Identify which cell holds the provided text, then report its [x, y] central coordinate. 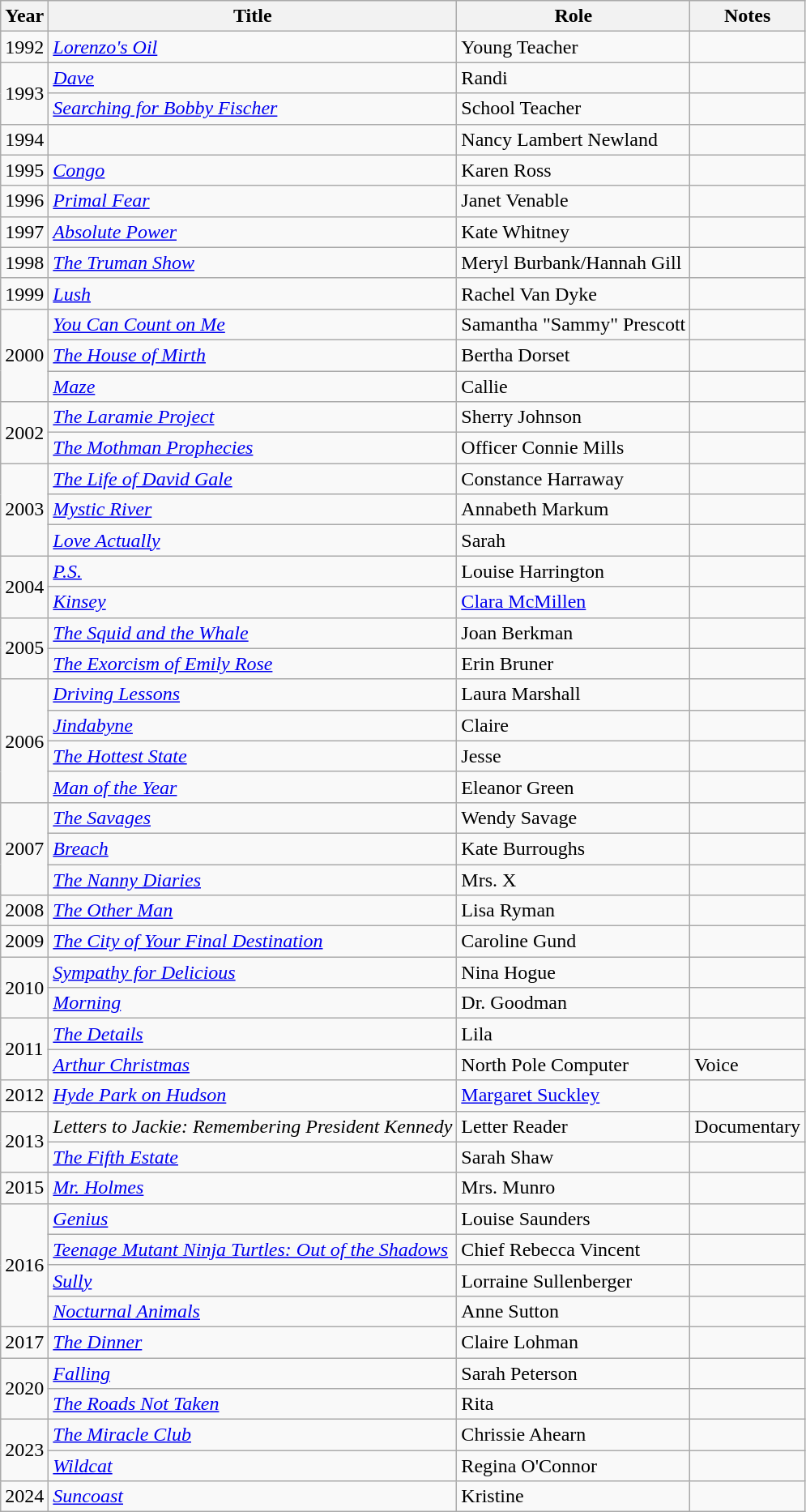
Genius [253, 1219]
Wildcat [253, 1466]
Louise Saunders [574, 1219]
The Hottest State [253, 756]
2005 [24, 648]
The Details [253, 1034]
Nancy Lambert Newland [574, 139]
Rachel Van Dyke [574, 293]
Constance Harraway [574, 479]
Year [24, 16]
Documentary [748, 1126]
Mystic River [253, 510]
Wendy Savage [574, 818]
1993 [24, 93]
Maze [253, 387]
Hyde Park on Hudson [253, 1096]
Mr. Holmes [253, 1188]
Caroline Gund [574, 942]
Mrs. X [574, 879]
The Truman Show [253, 263]
2016 [24, 1265]
Role [574, 16]
1994 [24, 139]
Falling [253, 1373]
Randi [574, 78]
Officer Connie Mills [574, 448]
Young Teacher [574, 47]
2007 [24, 848]
Dr. Goodman [574, 1003]
Claire [574, 725]
Anne Sutton [574, 1311]
The Fifth Estate [253, 1157]
Notes [748, 16]
The Roads Not Taken [253, 1404]
Voice [748, 1065]
Primal Fear [253, 201]
You Can Count on Me [253, 324]
Searching for Bobby Fischer [253, 109]
2023 [24, 1450]
Driving Lessons [253, 694]
1999 [24, 293]
Jesse [574, 756]
2011 [24, 1049]
Sympathy for Delicious [253, 972]
School Teacher [574, 109]
Sully [253, 1280]
Erin Bruner [574, 664]
Sherry Johnson [574, 417]
Teenage Mutant Ninja Turtles: Out of the Shadows [253, 1249]
Dave [253, 78]
2008 [24, 911]
Letters to Jackie: Remembering President Kennedy [253, 1126]
Lisa Ryman [574, 911]
Karen Ross [574, 170]
Nocturnal Animals [253, 1311]
The Dinner [253, 1342]
The Miracle Club [253, 1435]
Mrs. Munro [574, 1188]
Kinsey [253, 602]
Lorenzo's Oil [253, 47]
The Laramie Project [253, 417]
The City of Your Final Destination [253, 942]
Congo [253, 170]
2024 [24, 1497]
Joan Berkman [574, 633]
Lila [574, 1034]
Sarah Peterson [574, 1373]
2015 [24, 1188]
The House of Mirth [253, 355]
2013 [24, 1142]
2003 [24, 510]
Eleanor Green [574, 787]
The Nanny Diaries [253, 879]
Laura Marshall [574, 694]
2010 [24, 988]
Kate Burroughs [574, 848]
The Squid and the Whale [253, 633]
2009 [24, 942]
2017 [24, 1342]
The Mothman Prophecies [253, 448]
2004 [24, 587]
1998 [24, 263]
Sarah Shaw [574, 1157]
Kristine [574, 1497]
P.S. [253, 571]
The Savages [253, 818]
The Life of David Gale [253, 479]
1996 [24, 201]
Title [253, 16]
Annabeth Markum [574, 510]
Absolute Power [253, 232]
Margaret Suckley [574, 1096]
Louise Harrington [574, 571]
2002 [24, 433]
Chrissie Ahearn [574, 1435]
Clara McMillen [574, 602]
Lorraine Sullenberger [574, 1280]
Rita [574, 1404]
2020 [24, 1389]
1997 [24, 232]
Janet Venable [574, 201]
2006 [24, 741]
Sarah [574, 540]
Lush [253, 293]
Suncoast [253, 1497]
1995 [24, 170]
Bertha Dorset [574, 355]
Jindabyne [253, 725]
Samantha "Sammy" Prescott [574, 324]
Callie [574, 387]
The Other Man [253, 911]
Meryl Burbank/Hannah Gill [574, 263]
1992 [24, 47]
Man of the Year [253, 787]
Arthur Christmas [253, 1065]
Regina O'Connor [574, 1466]
Kate Whitney [574, 232]
Love Actually [253, 540]
Claire Lohman [574, 1342]
Nina Hogue [574, 972]
2000 [24, 355]
Letter Reader [574, 1126]
Morning [253, 1003]
The Exorcism of Emily Rose [253, 664]
Chief Rebecca Vincent [574, 1249]
North Pole Computer [574, 1065]
2012 [24, 1096]
Breach [253, 848]
